From the cell containing the given text, extract its center point as [x, y] coordinate. 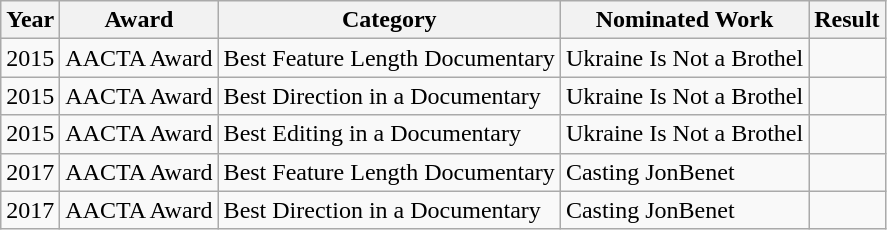
Award [139, 20]
Best Editing in a Documentary [389, 134]
Nominated Work [684, 20]
Category [389, 20]
Result [847, 20]
Year [30, 20]
